Identify which cell holds the provided text, then report its [X, Y] central coordinate. 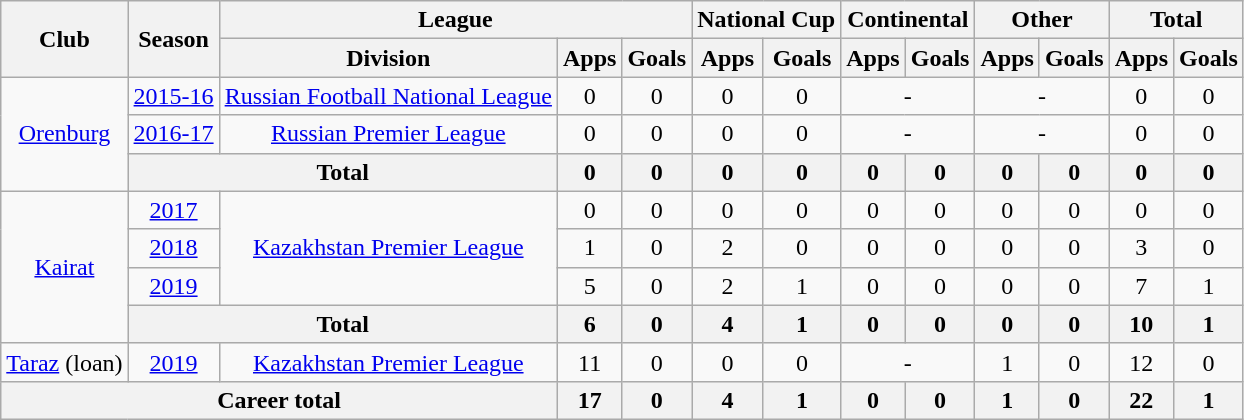
5 [589, 286]
10 [1141, 324]
National Cup [766, 20]
2018 [174, 248]
6 [589, 324]
League [456, 20]
Other [1042, 20]
17 [589, 400]
Continental [908, 20]
2017 [174, 210]
Division [388, 58]
Season [174, 39]
12 [1141, 362]
Kairat [64, 267]
3 [1141, 248]
Russian Premier League [388, 134]
7 [1141, 286]
11 [589, 362]
2016-17 [174, 134]
22 [1141, 400]
Club [64, 39]
Taraz (loan) [64, 362]
Russian Football National League [388, 96]
2015-16 [174, 96]
Career total [280, 400]
Orenburg [64, 134]
